Return [x, y] of the center of cell containing provided text 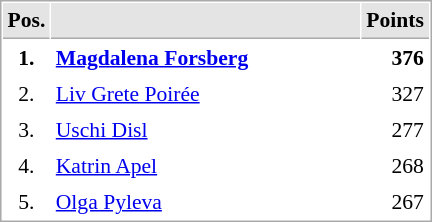
267 [396, 201]
2. [26, 93]
Uschi Disl [206, 129]
Pos. [26, 21]
Points [396, 21]
327 [396, 93]
Katrin Apel [206, 165]
Liv Grete Poirée [206, 93]
4. [26, 165]
Olga Pyleva [206, 201]
3. [26, 129]
268 [396, 165]
376 [396, 57]
Magdalena Forsberg [206, 57]
277 [396, 129]
1. [26, 57]
5. [26, 201]
